Return the (x, y) coordinate for the center point of the cell that contains the specified text.  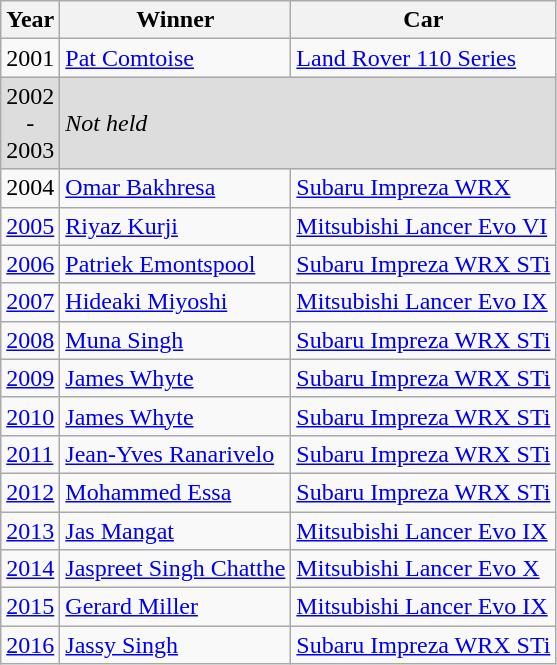
Mohammed Essa (176, 492)
Winner (176, 20)
Pat Comtoise (176, 58)
Jassy Singh (176, 645)
Jean-Yves Ranarivelo (176, 454)
Muna Singh (176, 340)
Mitsubishi Lancer Evo X (424, 569)
2009 (30, 378)
2008 (30, 340)
Hideaki Miyoshi (176, 302)
2004 (30, 188)
Subaru Impreza WRX (424, 188)
Not held (308, 123)
2006 (30, 264)
Omar Bakhresa (176, 188)
Jaspreet Singh Chatthe (176, 569)
2014 (30, 569)
2001 (30, 58)
2013 (30, 531)
2012 (30, 492)
Car (424, 20)
Land Rover 110 Series (424, 58)
Year (30, 20)
2002-2003 (30, 123)
2010 (30, 416)
Jas Mangat (176, 531)
Patriek Emontspool (176, 264)
Riyaz Kurji (176, 226)
2011 (30, 454)
2015 (30, 607)
2016 (30, 645)
Gerard Miller (176, 607)
2005 (30, 226)
2007 (30, 302)
Mitsubishi Lancer Evo VI (424, 226)
